Provide the (X, Y) coordinate of the cell's center where the given text is located.  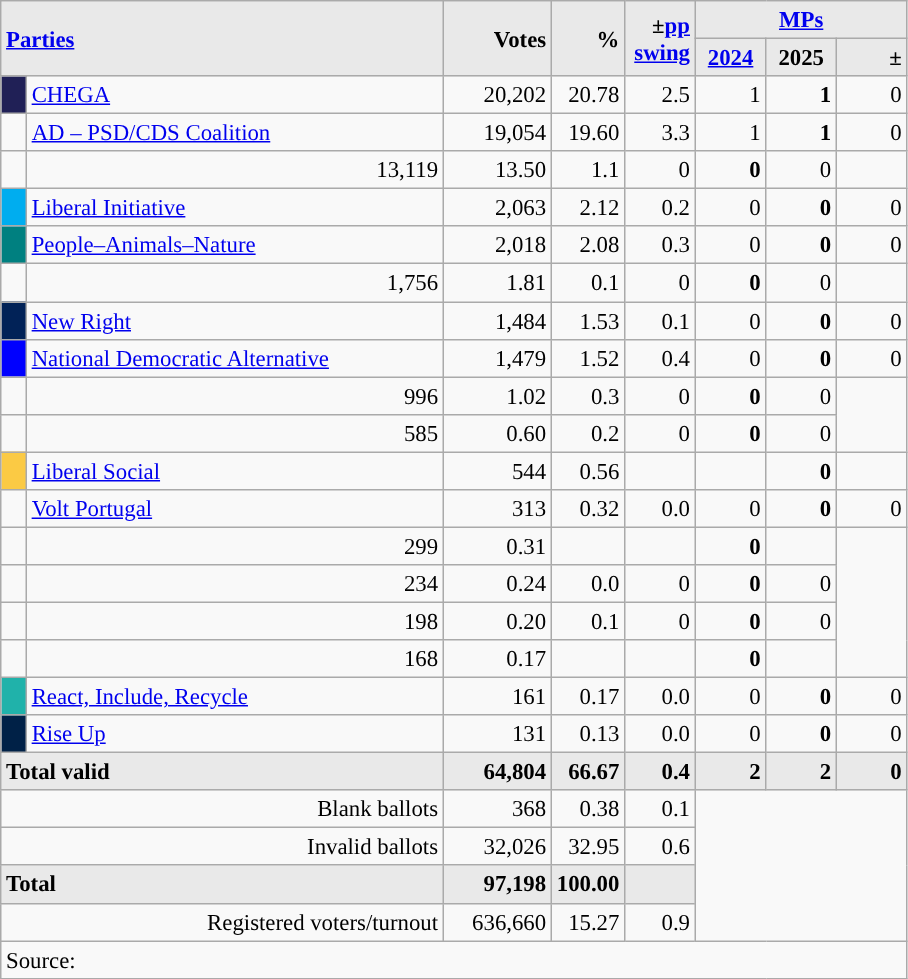
32,026 (497, 847)
1.02 (497, 396)
0.24 (497, 584)
2.08 (588, 245)
Total (222, 885)
299 (234, 546)
131 (497, 734)
CHEGA (234, 95)
1.81 (497, 283)
20.78 (588, 95)
Liberal Initiative (234, 208)
MPs (801, 20)
0.9 (660, 922)
0.56 (588, 471)
2025 (802, 58)
15.27 (588, 922)
Parties (222, 38)
66.67 (588, 772)
0.32 (588, 509)
0.38 (588, 809)
168 (234, 659)
Invalid ballots (222, 847)
% (588, 38)
636,660 (497, 922)
±pp swing (660, 38)
Blank ballots (222, 809)
1,756 (234, 283)
13.50 (497, 170)
0.60 (497, 433)
AD – PSD/CDS Coalition (234, 133)
0.31 (497, 546)
368 (497, 809)
585 (234, 433)
97,198 (497, 885)
1.53 (588, 321)
People–Animals–Nature (234, 245)
1.1 (588, 170)
19.60 (588, 133)
2.5 (660, 95)
React, Include, Recycle (234, 697)
± (872, 58)
National Democratic Alternative (234, 358)
2,018 (497, 245)
Source: (454, 960)
313 (497, 509)
Registered voters/turnout (222, 922)
Liberal Social (234, 471)
2024 (730, 58)
13,119 (234, 170)
Volt Portugal (234, 509)
0.13 (588, 734)
64,804 (497, 772)
100.00 (588, 885)
234 (234, 584)
0.20 (497, 621)
996 (234, 396)
32.95 (588, 847)
20,202 (497, 95)
19,054 (497, 133)
198 (234, 621)
2.12 (588, 208)
1,484 (497, 321)
Votes (497, 38)
161 (497, 697)
Rise Up (234, 734)
1.52 (588, 358)
Total valid (222, 772)
3.3 (660, 133)
New Right (234, 321)
0.6 (660, 847)
2,063 (497, 208)
544 (497, 471)
1,479 (497, 358)
